For the text-containing cell, return its midpoint in [x, y] coordinate format. 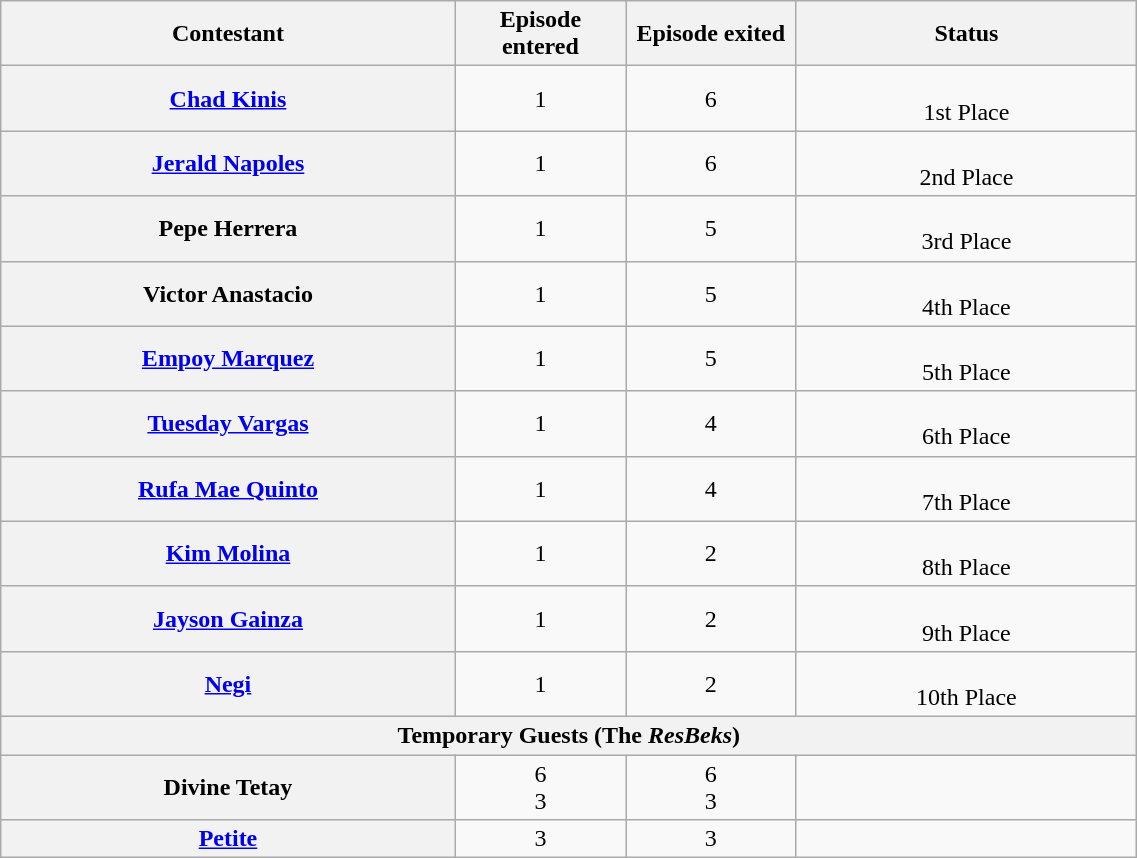
Tuesday Vargas [228, 424]
Divine Tetay [228, 786]
Temporary Guests (The ResBeks) [569, 735]
2nd Place [966, 164]
4th Place [966, 294]
Petite [228, 839]
Kim Molina [228, 554]
6th Place [966, 424]
Negi [228, 684]
Jayson Gainza [228, 618]
7th Place [966, 488]
3rd Place [966, 228]
Status [966, 34]
Empoy Marquez [228, 358]
10th Place [966, 684]
Rufa Mae Quinto [228, 488]
Pepe Herrera [228, 228]
Chad Kinis [228, 98]
9th Place [966, 618]
1st Place [966, 98]
Contestant [228, 34]
5th Place [966, 358]
Victor Anastacio [228, 294]
Episode exited [711, 34]
8th Place [966, 554]
Episode entered [540, 34]
Jerald Napoles [228, 164]
